Return [x, y] of the center of cell containing provided text 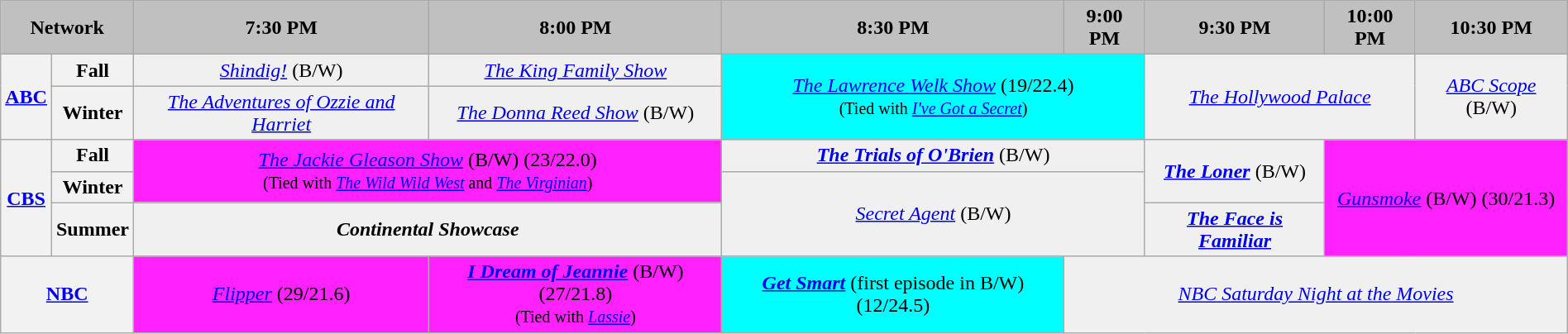
Continental Showcase [428, 230]
Get Smart (first episode in B/W) (12/24.5) [893, 294]
The Trials of O'Brien (B/W) [933, 155]
The Loner (B/W) [1235, 171]
ABC Scope (B/W) [1491, 98]
CBS [26, 198]
Network [68, 28]
NBC [68, 294]
8:30 PM [893, 28]
The Adventures of Ozzie and Harriet [281, 112]
Flipper (29/21.6) [281, 294]
9:00 PM [1105, 28]
The Hollywood Palace [1280, 98]
Secret Agent (B/W) [933, 213]
NBC Saturday Night at the Movies [1316, 294]
9:30 PM [1235, 28]
Summer [93, 230]
I Dream of Jeannie (B/W)(27/21.8)(Tied with Lassie) [576, 294]
ABC [26, 98]
8:00 PM [576, 28]
The Donna Reed Show (B/W) [576, 112]
The Face is Familiar [1235, 230]
The Jackie Gleason Show (B/W) (23/22.0)(Tied with The Wild Wild West and The Virginian) [428, 171]
10:30 PM [1491, 28]
10:00 PM [1370, 28]
Shindig! (B/W) [281, 70]
Gunsmoke (B/W) (30/21.3) [1446, 198]
The King Family Show [576, 70]
7:30 PM [281, 28]
The Lawrence Welk Show (19/22.4)(Tied with I've Got a Secret) [933, 98]
